Return the (X, Y) coordinate for the center point of the cell that contains the specified text.  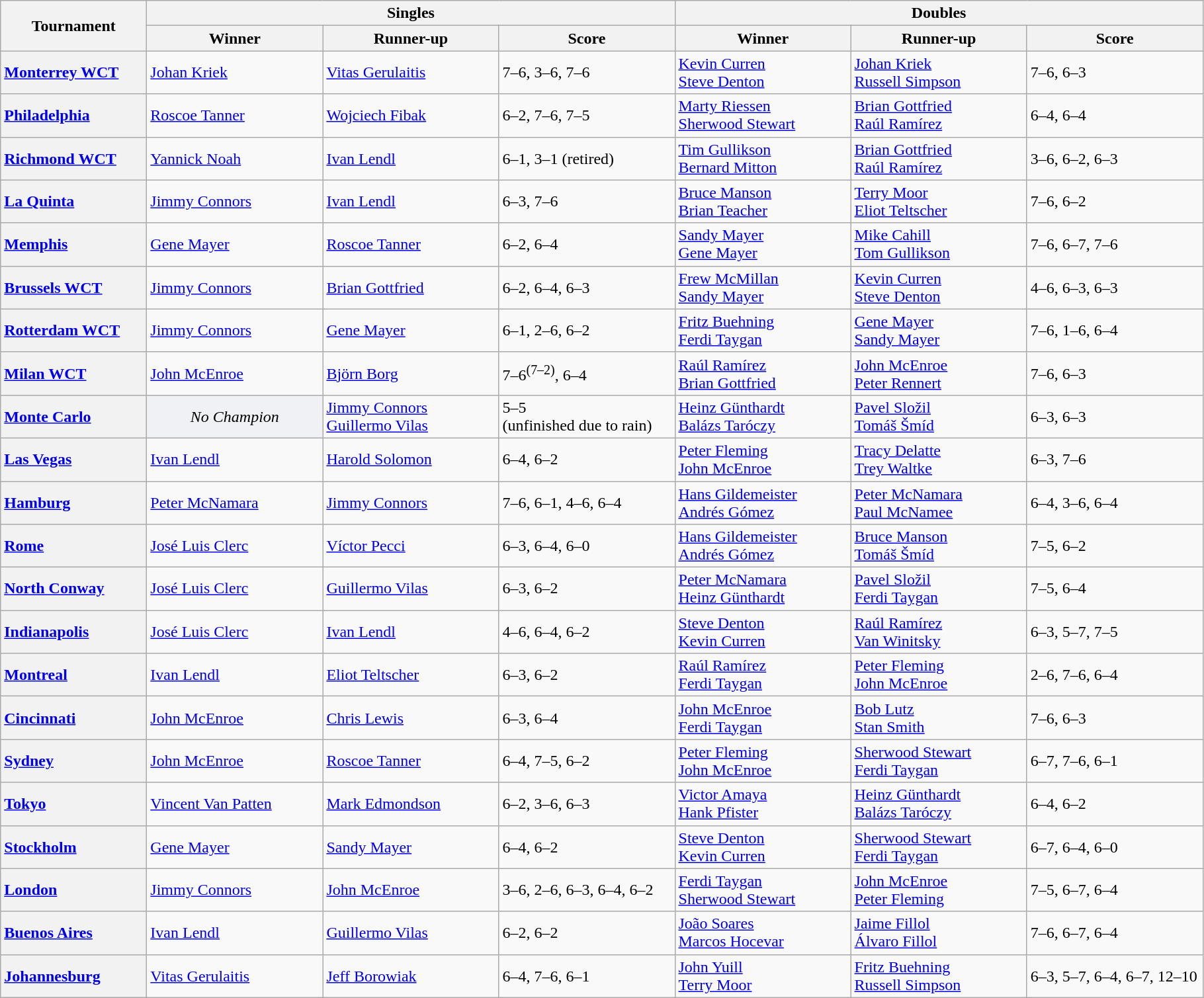
7–5, 6–4 (1115, 589)
Raúl Ramírez Brian Gottfried (763, 373)
Rome (74, 546)
Terry Moor Eliot Teltscher (939, 201)
Montreal (74, 675)
Richmond WCT (74, 159)
Johan Kriek Russell Simpson (939, 73)
7–5, 6–2 (1115, 546)
Memphis (74, 245)
Raúl Ramírez Ferdi Taygan (763, 675)
Tokyo (74, 804)
6–4, 7–5, 6–2 (587, 761)
6–3, 6–4, 6–0 (587, 546)
Tim Gullikson Bernard Mitton (763, 159)
6–4, 7–6, 6–1 (587, 976)
Peter McNamara (235, 503)
Jimmy Connors Guillermo Vilas (411, 417)
Tracy Delatte Trey Waltke (939, 459)
Jaime Fillol Álvaro Fillol (939, 933)
Gene Mayer Sandy Mayer (939, 331)
Vincent Van Patten (235, 804)
Sandy Mayer (411, 847)
Monte Carlo (74, 417)
North Conway (74, 589)
Tournament (74, 26)
6–7, 6–4, 6–0 (1115, 847)
Eliot Teltscher (411, 675)
5–5(unfinished due to rain) (587, 417)
Doubles (939, 13)
John Yuill Terry Moor (763, 976)
Johan Kriek (235, 73)
6–4, 3–6, 6–4 (1115, 503)
Harold Solomon (411, 459)
Hamburg (74, 503)
Sandy Mayer Gene Mayer (763, 245)
6–2, 3–6, 6–3 (587, 804)
Johannesburg (74, 976)
Bruce Manson Brian Teacher (763, 201)
Jeff Borowiak (411, 976)
7–6(7–2), 6–4 (587, 373)
Fritz Buehning Russell Simpson (939, 976)
6–1, 2–6, 6–2 (587, 331)
6–3, 6–3 (1115, 417)
7–6, 6–7, 7–6 (1115, 245)
7–6, 6–2 (1115, 201)
7–5, 6–7, 6–4 (1115, 890)
Ferdi Taygan Sherwood Stewart (763, 890)
Milan WCT (74, 373)
Marty Riessen Sherwood Stewart (763, 115)
Mike Cahill Tom Gullikson (939, 245)
London (74, 890)
Las Vegas (74, 459)
3–6, 6–2, 6–3 (1115, 159)
No Champion (235, 417)
Victor Amaya Hank Pfister (763, 804)
6–2, 6–2 (587, 933)
7–6, 1–6, 6–4 (1115, 331)
Sydney (74, 761)
Buenos Aires (74, 933)
6–3, 6–4 (587, 718)
Fritz Buehning Ferdi Taygan (763, 331)
Peter McNamara Paul McNamee (939, 503)
Pavel Složil Tomáš Šmíd (939, 417)
6–2, 7–6, 7–5 (587, 115)
Frew McMillan Sandy Mayer (763, 287)
6–2, 6–4 (587, 245)
Indianapolis (74, 632)
Brian Gottfried (411, 287)
7–6, 6–7, 6–4 (1115, 933)
Pavel Složil Ferdi Taygan (939, 589)
Peter McNamara Heinz Günthardt (763, 589)
6–3, 5–7, 7–5 (1115, 632)
6–2, 6–4, 6–3 (587, 287)
John McEnroe Peter Fleming (939, 890)
6–3, 5–7, 6–4, 6–7, 12–10 (1115, 976)
Stockholm (74, 847)
John McEnroe Ferdi Taygan (763, 718)
Bob Lutz Stan Smith (939, 718)
La Quinta (74, 201)
Chris Lewis (411, 718)
Monterrey WCT (74, 73)
Björn Borg (411, 373)
Yannick Noah (235, 159)
João Soares Marcos Hocevar (763, 933)
Mark Edmondson (411, 804)
Rotterdam WCT (74, 331)
Cincinnati (74, 718)
4–6, 6–4, 6–2 (587, 632)
6–7, 7–6, 6–1 (1115, 761)
4–6, 6–3, 6–3 (1115, 287)
7–6, 6–1, 4–6, 6–4 (587, 503)
Wojciech Fibak (411, 115)
Brussels WCT (74, 287)
6–1, 3–1 (retired) (587, 159)
2–6, 7–6, 6–4 (1115, 675)
Philadelphia (74, 115)
John McEnroe Peter Rennert (939, 373)
Bruce Manson Tomáš Šmíd (939, 546)
Raúl Ramírez Van Winitsky (939, 632)
6–4, 6–4 (1115, 115)
Víctor Pecci (411, 546)
Singles (411, 13)
7–6, 3–6, 7–6 (587, 73)
3–6, 2–6, 6–3, 6–4, 6–2 (587, 890)
